Locate the cell with the specified text and output its [x, y] center coordinate. 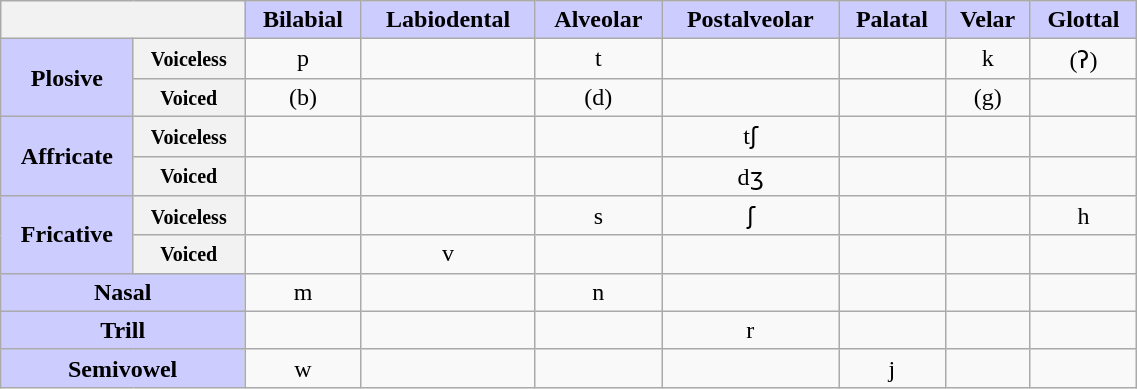
Alveolar [598, 20]
Fricative [67, 235]
Affricate [67, 156]
Nasal [123, 292]
ʃ [750, 216]
Labiodental [448, 20]
(ʔ) [1084, 59]
j [892, 368]
Glottal [1084, 20]
Bilabial [304, 20]
(d) [598, 97]
m [304, 292]
Velar [988, 20]
n [598, 292]
k [988, 59]
Plosive [67, 78]
Palatal [892, 20]
v [448, 254]
(g) [988, 97]
(b) [304, 97]
Postalveolar [750, 20]
t [598, 59]
w [304, 368]
tʃ [750, 136]
dʒ [750, 176]
h [1084, 216]
r [750, 330]
Trill [123, 330]
Semivowel [123, 368]
s [598, 216]
p [304, 59]
